Provide the [x, y] coordinate of the cell's center where the given text is located.  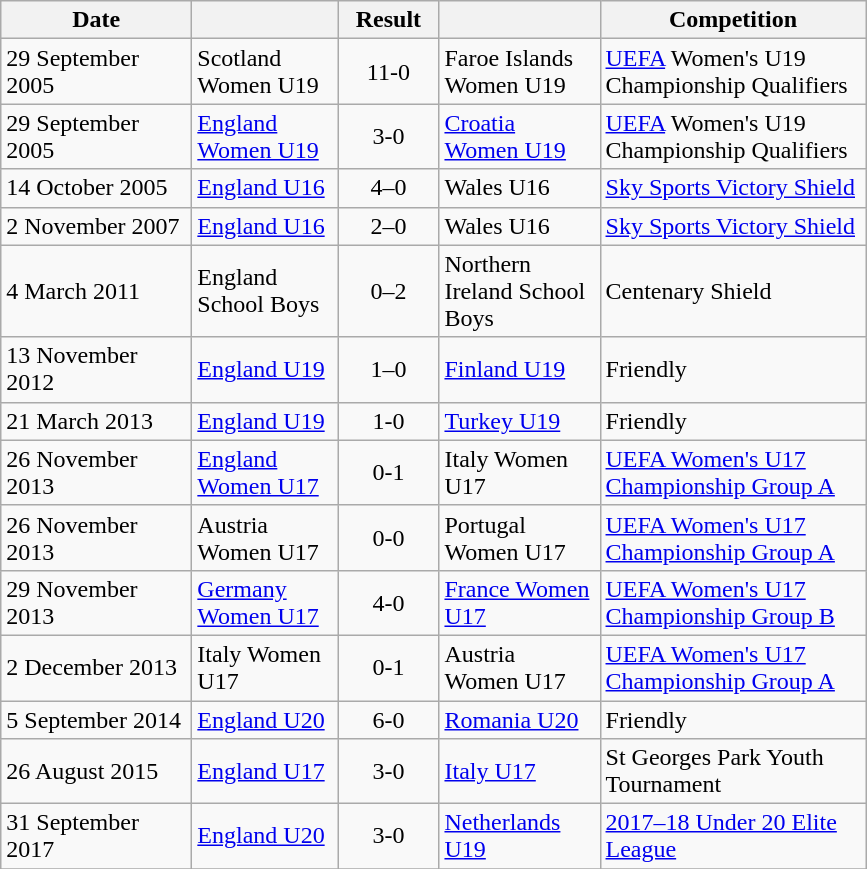
Portugal Women U17 [520, 538]
Germany Women U17 [265, 602]
France Women U17 [520, 602]
St Georges Park Youth Tournament [733, 772]
Competition [733, 20]
2 December 2013 [96, 668]
0-0 [388, 538]
Italy U17 [520, 772]
5 September 2014 [96, 719]
11-0 [388, 72]
Centenary Shield [733, 291]
6-0 [388, 719]
Finland U19 [520, 370]
4–0 [388, 188]
31 September 2017 [96, 836]
England Women U17 [265, 472]
Date [96, 20]
Scotland Women U19 [265, 72]
26 August 2015 [96, 772]
29 November 2013 [96, 602]
0–2 [388, 291]
1–0 [388, 370]
2–0 [388, 226]
Romania U20 [520, 719]
4-0 [388, 602]
England Women U19 [265, 136]
2 November 2007 [96, 226]
England School Boys [265, 291]
4 March 2011 [96, 291]
Faroe Islands Women U19 [520, 72]
1-0 [388, 421]
England U17 [265, 772]
2017–18 Under 20 Elite League [733, 836]
14 October 2005 [96, 188]
Turkey U19 [520, 421]
Croatia Women U19 [520, 136]
UEFA Women's U17 Championship Group B [733, 602]
Result [388, 20]
13 November 2012 [96, 370]
Northern Ireland School Boys [520, 291]
Netherlands U19 [520, 836]
21 March 2013 [96, 421]
